Capture the cell that displays the provided text and extract its [x, y] central coordinate. 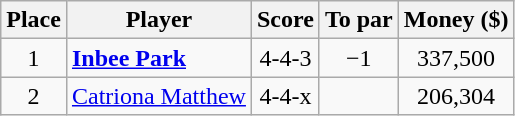
Player [158, 20]
Score [285, 20]
206,304 [456, 96]
Place [34, 20]
Money ($) [456, 20]
4-4-3 [285, 58]
4-4-x [285, 96]
1 [34, 58]
Catriona Matthew [158, 96]
−1 [358, 58]
2 [34, 96]
To par [358, 20]
337,500 [456, 58]
Inbee Park [158, 58]
